Scan for the cell matching the given text and deliver its (X, Y) coordinate at center. 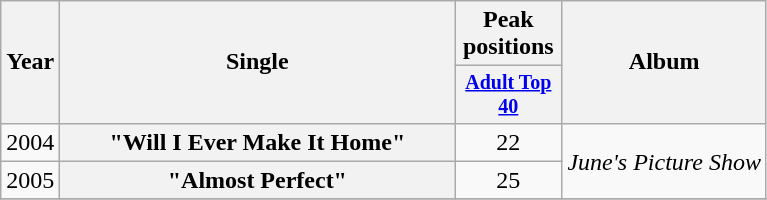
Adult Top 40 (508, 94)
June's Picture Show (664, 161)
"Almost Perfect" (258, 180)
22 (508, 142)
2005 (30, 180)
2004 (30, 142)
25 (508, 180)
Year (30, 62)
Album (664, 62)
"Will I Ever Make It Home" (258, 142)
Single (258, 62)
Peak positions (508, 34)
